From the cell containing the given text, extract its center point as [X, Y] coordinate. 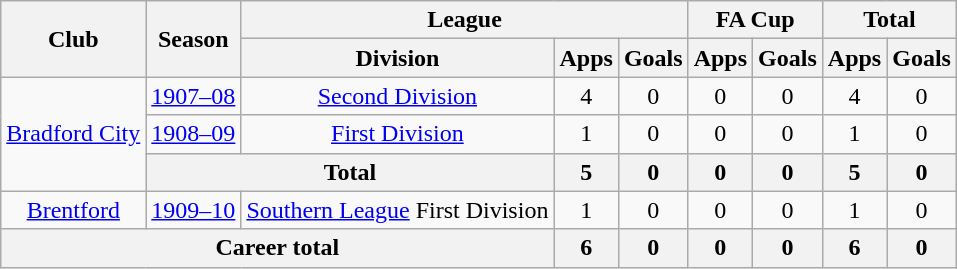
Southern League First Division [398, 210]
First Division [398, 134]
1908–09 [194, 134]
Division [398, 58]
Club [74, 39]
1909–10 [194, 210]
FA Cup [755, 20]
Season [194, 39]
Brentford [74, 210]
Second Division [398, 96]
League [464, 20]
Bradford City [74, 134]
1907–08 [194, 96]
Career total [278, 248]
